Identify which cell holds the provided text, then report its [X, Y] central coordinate. 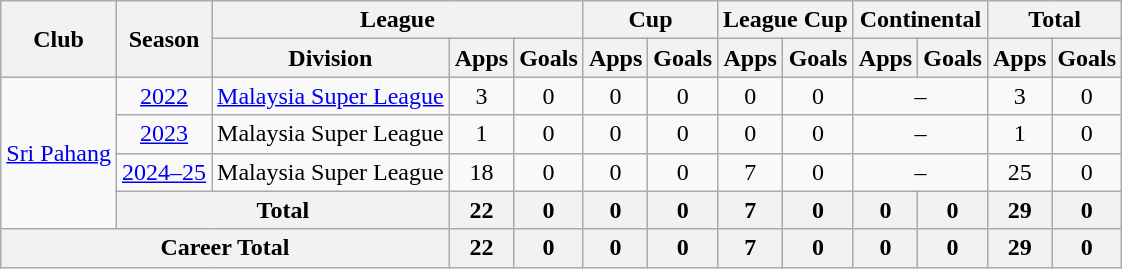
Sri Pahang [59, 153]
2024–25 [164, 172]
Division [331, 58]
Continental [920, 20]
Cup [650, 20]
Season [164, 39]
Career Total [225, 248]
2023 [164, 134]
25 [1019, 172]
18 [481, 172]
League Cup [786, 20]
Club [59, 39]
2022 [164, 96]
League [398, 20]
